Capture the cell that displays the provided text and extract its (x, y) central coordinate. 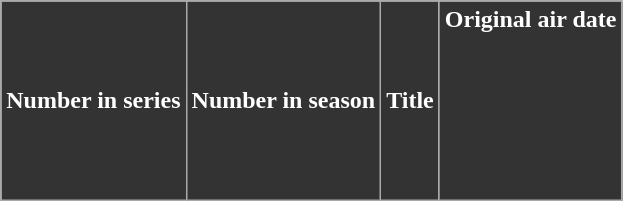
Original air date (530, 101)
Title (410, 101)
Number in season (284, 101)
Number in series (94, 101)
